Extract the [x, y] coordinate from the center of the cell holding the provided text.  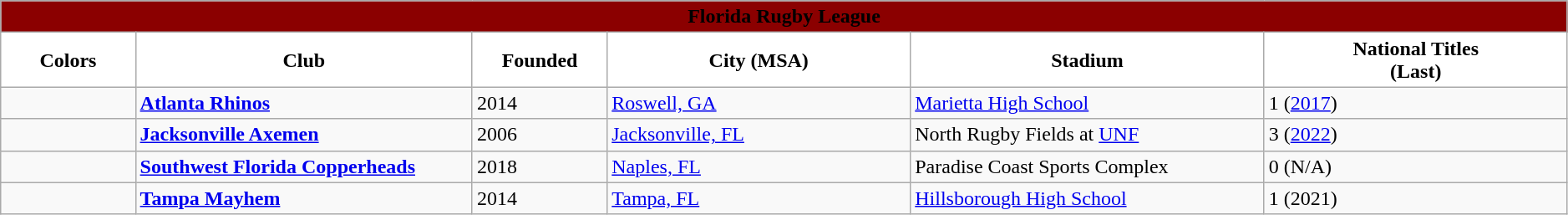
Hillsborough High School [1088, 198]
Naples, FL [759, 166]
1 (2021) [1415, 198]
0 (N/A) [1415, 166]
3 (2022) [1415, 135]
Jacksonville Axemen [304, 135]
Jacksonville, FL [759, 135]
City (MSA) [759, 60]
Florida Rugby League [784, 17]
Founded [540, 60]
2006 [540, 135]
Colors [69, 60]
North Rugby Fields at UNF [1088, 135]
Tampa, FL [759, 198]
Stadium [1088, 60]
Tampa Mayhem [304, 198]
Southwest Florida Copperheads [304, 166]
Marietta High School [1088, 103]
Roswell, GA [759, 103]
Atlanta Rhinos [304, 103]
1 (2017) [1415, 103]
Paradise Coast Sports Complex [1088, 166]
2018 [540, 166]
National Titles(Last) [1415, 60]
Club [304, 60]
